Return the (x, y) coordinate for the center point of the cell that contains the specified text.  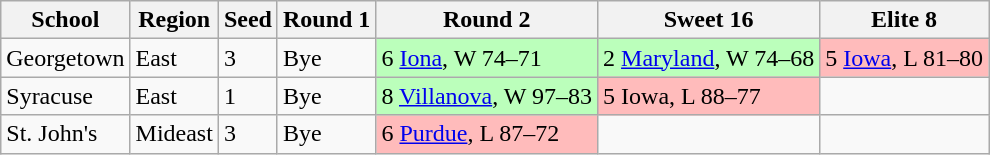
Elite 8 (904, 20)
Seed (248, 20)
Georgetown (66, 58)
1 (248, 96)
2 Maryland, W 74–68 (709, 58)
Round 1 (326, 20)
8 Villanova, W 97–83 (487, 96)
Round 2 (487, 20)
5 Iowa, L 81–80 (904, 58)
5 Iowa, L 88–77 (709, 96)
Syracuse (66, 96)
St. John's (66, 134)
Region (174, 20)
6 Purdue, L 87–72 (487, 134)
6 Iona, W 74–71 (487, 58)
Mideast (174, 134)
School (66, 20)
Sweet 16 (709, 20)
